Scan for the cell matching the given text and deliver its (x, y) coordinate at center. 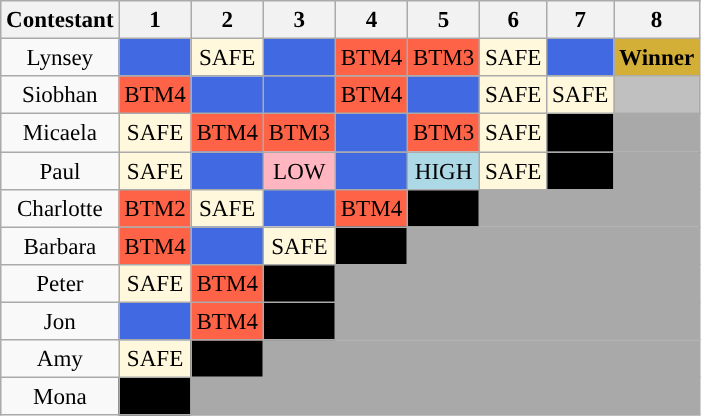
BTM2 (155, 209)
6 (514, 20)
2 (227, 20)
Siobhan (60, 95)
Contestant (60, 20)
Barbara (60, 246)
HIGH (444, 171)
Peter (60, 284)
Paul (60, 171)
Mona (60, 397)
Amy (60, 359)
3 (299, 20)
Winner (657, 58)
4 (371, 20)
1 (155, 20)
7 (580, 20)
8 (657, 20)
LOW (299, 171)
Micaela (60, 133)
Charlotte (60, 209)
Jon (60, 322)
5 (444, 20)
Lynsey (60, 58)
